Scan for the cell matching the given text and deliver its [X, Y] coordinate at center. 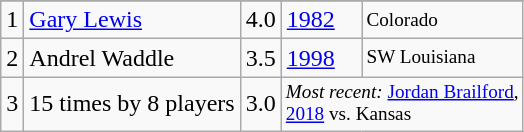
SW Louisiana [442, 58]
1 [12, 20]
Most recent: Jordan Brailford,2018 vs. Kansas [402, 104]
1982 [322, 20]
Colorado [442, 20]
2 [12, 58]
3 [12, 104]
Andrel Waddle [132, 58]
3.5 [260, 58]
15 times by 8 players [132, 104]
Gary Lewis [132, 20]
4.0 [260, 20]
3.0 [260, 104]
1998 [322, 58]
